Extract the [X, Y] coordinate from the center of the cell holding the provided text.  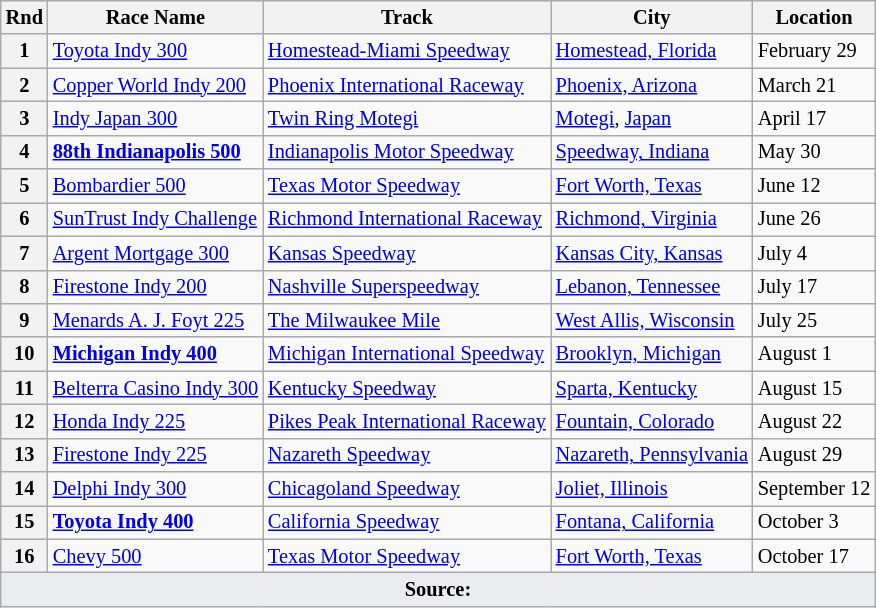
Toyota Indy 400 [156, 522]
Delphi Indy 300 [156, 489]
8 [24, 287]
Sparta, Kentucky [652, 388]
Phoenix International Raceway [407, 85]
Pikes Peak International Raceway [407, 421]
Kentucky Speedway [407, 388]
City [652, 17]
June 26 [814, 219]
March 21 [814, 85]
June 12 [814, 186]
9 [24, 320]
Race Name [156, 17]
September 12 [814, 489]
SunTrust Indy Challenge [156, 219]
Richmond, Virginia [652, 219]
July 25 [814, 320]
Toyota Indy 300 [156, 51]
4 [24, 152]
February 29 [814, 51]
Firestone Indy 225 [156, 455]
88th Indianapolis 500 [156, 152]
August 1 [814, 354]
October 3 [814, 522]
Belterra Casino Indy 300 [156, 388]
Brooklyn, Michigan [652, 354]
Twin Ring Motegi [407, 118]
2 [24, 85]
California Speedway [407, 522]
Fountain, Colorado [652, 421]
Richmond International Raceway [407, 219]
Homestead-Miami Speedway [407, 51]
West Allis, Wisconsin [652, 320]
Lebanon, Tennessee [652, 287]
5 [24, 186]
Nazareth Speedway [407, 455]
Michigan International Speedway [407, 354]
Chevy 500 [156, 556]
Indy Japan 300 [156, 118]
Source: [438, 589]
Joliet, Illinois [652, 489]
10 [24, 354]
Kansas City, Kansas [652, 253]
May 30 [814, 152]
12 [24, 421]
Nashville Superspeedway [407, 287]
3 [24, 118]
15 [24, 522]
13 [24, 455]
Kansas Speedway [407, 253]
Copper World Indy 200 [156, 85]
August 29 [814, 455]
Location [814, 17]
Fontana, California [652, 522]
Firestone Indy 200 [156, 287]
Track [407, 17]
Homestead, Florida [652, 51]
Phoenix, Arizona [652, 85]
Motegi, Japan [652, 118]
Bombardier 500 [156, 186]
April 17 [814, 118]
Menards A. J. Foyt 225 [156, 320]
August 22 [814, 421]
Nazareth, Pennsylvania [652, 455]
1 [24, 51]
July 17 [814, 287]
The Milwaukee Mile [407, 320]
14 [24, 489]
6 [24, 219]
Indianapolis Motor Speedway [407, 152]
Rnd [24, 17]
7 [24, 253]
Argent Mortgage 300 [156, 253]
16 [24, 556]
August 15 [814, 388]
July 4 [814, 253]
Speedway, Indiana [652, 152]
11 [24, 388]
October 17 [814, 556]
Chicagoland Speedway [407, 489]
Michigan Indy 400 [156, 354]
Honda Indy 225 [156, 421]
